Identify which cell holds the provided text, then report its (X, Y) central coordinate. 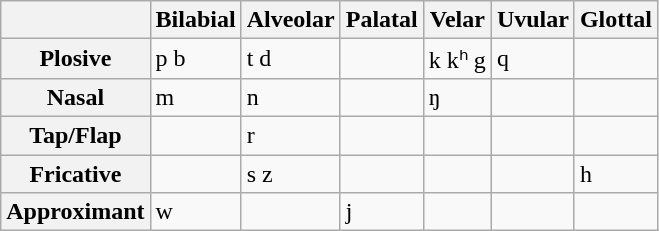
k kʰ g (457, 59)
Glottal (616, 20)
s z (290, 173)
n (290, 97)
Nasal (76, 97)
q (532, 59)
Velar (457, 20)
Fricative (76, 173)
w (196, 212)
h (616, 173)
Uvular (532, 20)
p b (196, 59)
Bilabial (196, 20)
Tap/Flap (76, 135)
Approximant (76, 212)
Alveolar (290, 20)
ŋ (457, 97)
m (196, 97)
t d (290, 59)
j (382, 212)
Palatal (382, 20)
Plosive (76, 59)
r (290, 135)
